From the cell containing the given text, extract its center point as (X, Y) coordinate. 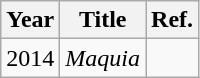
2014 (30, 58)
Maquia (103, 58)
Ref. (172, 20)
Title (103, 20)
Year (30, 20)
